Return the (x, y) coordinate for the center point of the cell that contains the specified text.  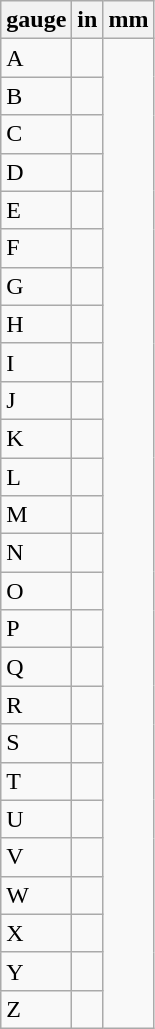
O (36, 591)
mm (128, 20)
X (36, 933)
H (36, 324)
G (36, 286)
K (36, 438)
I (36, 362)
T (36, 781)
S (36, 743)
R (36, 705)
U (36, 819)
Y (36, 971)
L (36, 477)
J (36, 400)
W (36, 895)
M (36, 515)
V (36, 857)
B (36, 96)
Z (36, 1009)
C (36, 134)
N (36, 553)
E (36, 210)
P (36, 629)
A (36, 58)
F (36, 248)
D (36, 172)
in (88, 20)
Q (36, 667)
gauge (36, 20)
